Return the (X, Y) coordinate for the center point of the cell that contains the specified text.  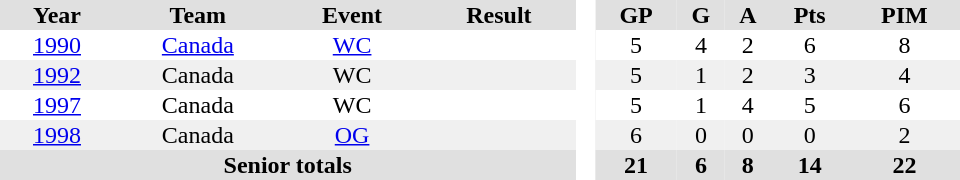
Result (500, 15)
OG (352, 135)
G (701, 15)
1990 (57, 45)
Year (57, 15)
14 (810, 165)
Senior totals (288, 165)
Event (352, 15)
1992 (57, 75)
1997 (57, 105)
GP (636, 15)
22 (904, 165)
21 (636, 165)
A (748, 15)
3 (810, 75)
Team (198, 15)
PIM (904, 15)
Pts (810, 15)
1998 (57, 135)
